Determine the [X, Y] coordinate at the center of the cell enclosing the given text.  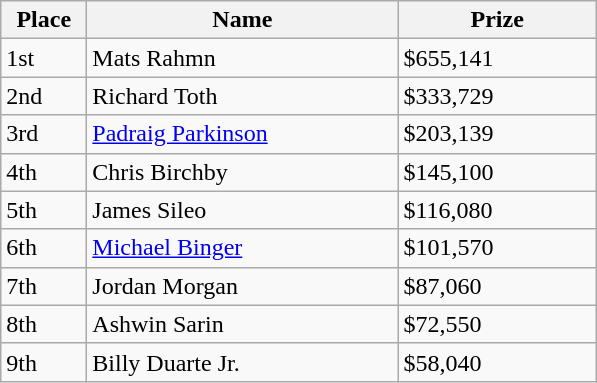
$116,080 [498, 210]
3rd [44, 134]
1st [44, 58]
2nd [44, 96]
7th [44, 286]
Michael Binger [242, 248]
Billy Duarte Jr. [242, 362]
5th [44, 210]
$101,570 [498, 248]
Ashwin Sarin [242, 324]
Jordan Morgan [242, 286]
Padraig Parkinson [242, 134]
James Sileo [242, 210]
$72,550 [498, 324]
8th [44, 324]
9th [44, 362]
Chris Birchby [242, 172]
$333,729 [498, 96]
$58,040 [498, 362]
4th [44, 172]
Richard Toth [242, 96]
$145,100 [498, 172]
$203,139 [498, 134]
6th [44, 248]
Mats Rahmn [242, 58]
Prize [498, 20]
Place [44, 20]
$87,060 [498, 286]
$655,141 [498, 58]
Name [242, 20]
